Provide the (x, y) coordinate of the cell's center where the given text is located.  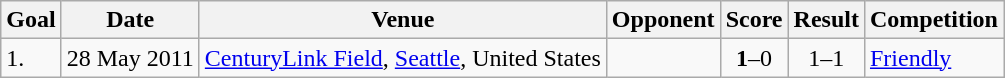
Competition (934, 20)
CenturyLink Field, Seattle, United States (402, 58)
Date (130, 20)
Goal (31, 20)
1–1 (826, 58)
1–0 (754, 58)
Venue (402, 20)
Score (754, 20)
Friendly (934, 58)
1. (31, 58)
Result (826, 20)
28 May 2011 (130, 58)
Opponent (663, 20)
